Extract the (x, y) coordinate from the center of the cell holding the provided text.  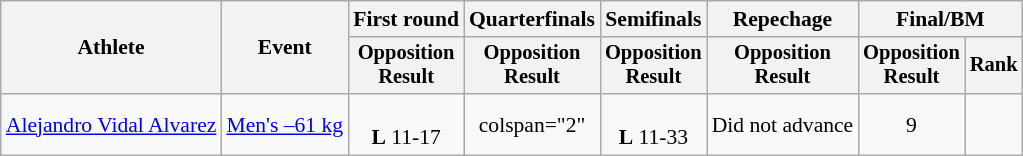
9 (912, 124)
Men's –61 kg (284, 124)
Event (284, 48)
First round (406, 19)
Alejandro Vidal Alvarez (112, 124)
Final/BM (940, 19)
Semifinals (654, 19)
Rank (994, 66)
L 11-33 (654, 124)
Repechage (783, 19)
Athlete (112, 48)
colspan="2" (532, 124)
Quarterfinals (532, 19)
L 11-17 (406, 124)
Did not advance (783, 124)
